Detect which cell encompasses the target text, then output its (X, Y) center coordinate. 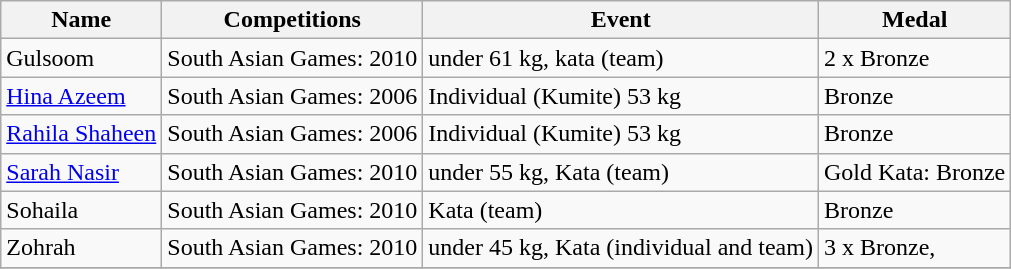
Hina Azeem (82, 96)
under 61 kg, kata (team) (621, 58)
Event (621, 20)
under 45 kg, Kata (individual and team) (621, 248)
3 x Bronze, (914, 248)
Name (82, 20)
Gold Kata: Bronze (914, 172)
Sohaila (82, 210)
2 x Bronze (914, 58)
Rahila Shaheen (82, 134)
Kata (team) (621, 210)
Competitions (292, 20)
Sarah Nasir (82, 172)
under 55 kg, Kata (team) (621, 172)
Medal (914, 20)
Gulsoom (82, 58)
Zohrah (82, 248)
